Locate the cell with the specified text and output its (x, y) center coordinate. 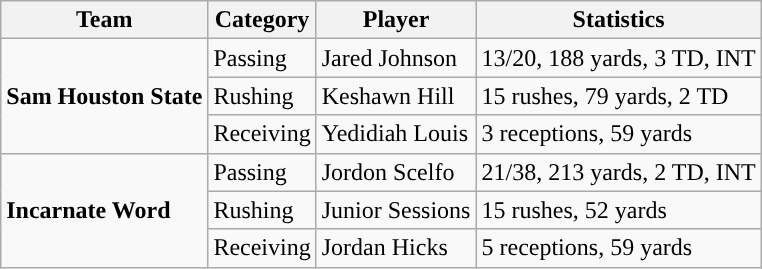
Keshawn Hill (396, 96)
Jordon Scelfo (396, 172)
Junior Sessions (396, 210)
5 receptions, 59 yards (618, 248)
13/20, 188 yards, 3 TD, INT (618, 58)
Jared Johnson (396, 58)
3 receptions, 59 yards (618, 134)
Incarnate Word (104, 210)
Category (262, 20)
15 rushes, 79 yards, 2 TD (618, 96)
Yedidiah Louis (396, 134)
Player (396, 20)
Sam Houston State (104, 96)
Jordan Hicks (396, 248)
15 rushes, 52 yards (618, 210)
21/38, 213 yards, 2 TD, INT (618, 172)
Team (104, 20)
Statistics (618, 20)
